Output the [X, Y] coordinate of the center of the cell containing the given text.  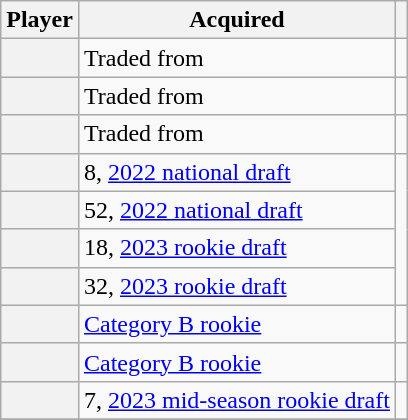
Player [40, 20]
32, 2023 rookie draft [236, 286]
18, 2023 rookie draft [236, 248]
Acquired [236, 20]
8, 2022 national draft [236, 172]
52, 2022 national draft [236, 210]
7, 2023 mid-season rookie draft [236, 400]
